Pinpoint the cell where the given text exists, returning its (x, y) midpoint coordinate. 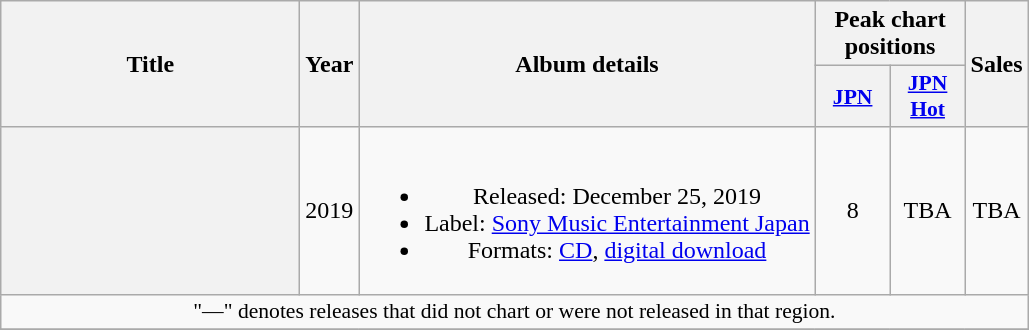
Released: December 25, 2019Label: Sony Music Entertainment JapanFormats: CD, digital download (587, 210)
Album details (587, 64)
JPN (852, 96)
Peak chart positions (890, 34)
Sales (996, 64)
"—" denotes releases that did not chart or were not released in that region. (514, 312)
2019 (330, 210)
8 (852, 210)
Year (330, 64)
Title (150, 64)
JPNHot (928, 96)
